Scan for the cell matching the given text and deliver its (x, y) coordinate at center. 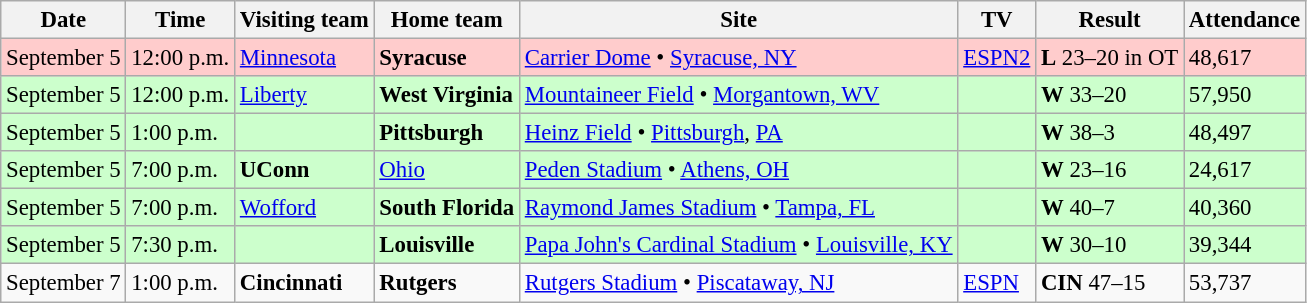
Result (1110, 20)
Date (64, 20)
Ohio (446, 170)
Mountaineer Field • Morgantown, WV (738, 95)
South Florida (446, 208)
Wofford (304, 208)
Raymond James Stadium • Tampa, FL (738, 208)
39,344 (1245, 245)
CIN 47–15 (1110, 283)
Attendance (1245, 20)
40,360 (1245, 208)
Pittsburgh (446, 133)
West Virginia (446, 95)
W 23–16 (1110, 170)
ESPN (997, 283)
57,950 (1245, 95)
Visiting team (304, 20)
Home team (446, 20)
ESPN2 (997, 58)
Syracuse (446, 58)
W 38–3 (1110, 133)
Peden Stadium • Athens, OH (738, 170)
Cincinnati (304, 283)
48,617 (1245, 58)
Rutgers (446, 283)
W 40–7 (1110, 208)
Papa John's Cardinal Stadium • Louisville, KY (738, 245)
TV (997, 20)
Carrier Dome • Syracuse, NY (738, 58)
W 33–20 (1110, 95)
24,617 (1245, 170)
48,497 (1245, 133)
Site (738, 20)
7:30 p.m. (180, 245)
September 7 (64, 283)
Time (180, 20)
Heinz Field • Pittsburgh, PA (738, 133)
Minnesota (304, 58)
Liberty (304, 95)
L 23–20 in OT (1110, 58)
Rutgers Stadium • Piscataway, NJ (738, 283)
Louisville (446, 245)
W 30–10 (1110, 245)
53,737 (1245, 283)
UConn (304, 170)
